Locate the cell with the specified text and output its [X, Y] center coordinate. 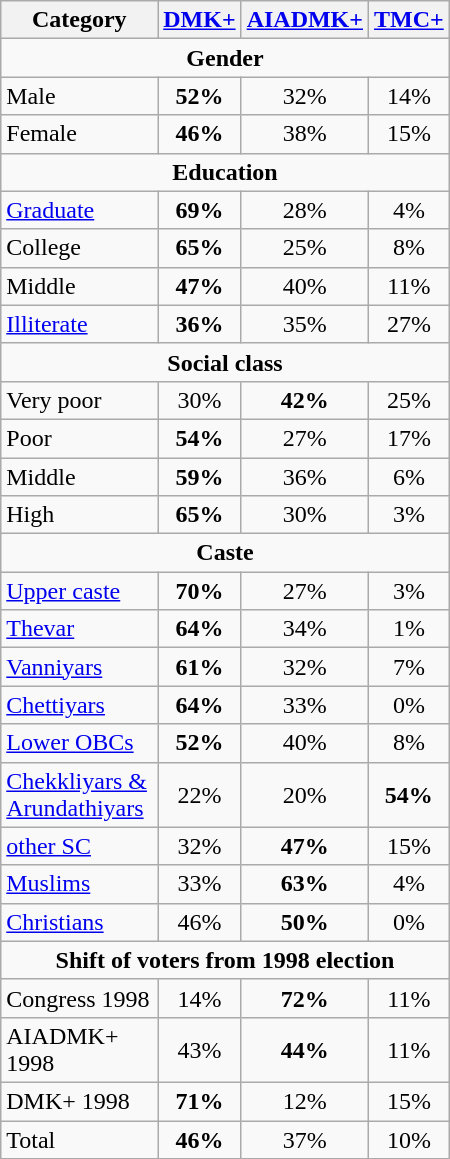
12% [304, 1101]
Male [80, 96]
other SC [80, 846]
35% [304, 324]
43% [200, 1050]
28% [304, 210]
38% [304, 134]
Total [80, 1139]
50% [304, 922]
37% [304, 1139]
AIADMK+ [304, 20]
Christians [80, 922]
Education [225, 172]
DMK+ 1998 [80, 1101]
Thevar [80, 629]
69% [200, 210]
70% [200, 591]
17% [410, 438]
Gender [225, 58]
34% [304, 629]
Caste [225, 553]
DMK+ [200, 20]
72% [304, 998]
61% [200, 667]
44% [304, 1050]
6% [410, 477]
Lower OBCs [80, 743]
AIADMK+ 1998 [80, 1050]
20% [304, 794]
TMC+ [410, 20]
71% [200, 1101]
Category [80, 20]
Shift of voters from 1998 election [225, 960]
College [80, 248]
Chettiyars [80, 705]
Vanniyars [80, 667]
Muslims [80, 884]
63% [304, 884]
Very poor [80, 400]
Female [80, 134]
Graduate [80, 210]
1% [410, 629]
Poor [80, 438]
High [80, 515]
Upper caste [80, 591]
22% [200, 794]
Congress 1998 [80, 998]
59% [200, 477]
Chekkliyars & Arundathiyars [80, 794]
42% [304, 400]
7% [410, 667]
Illiterate [80, 324]
Social class [225, 362]
10% [410, 1139]
